Return (x, y) of the center of cell containing provided text 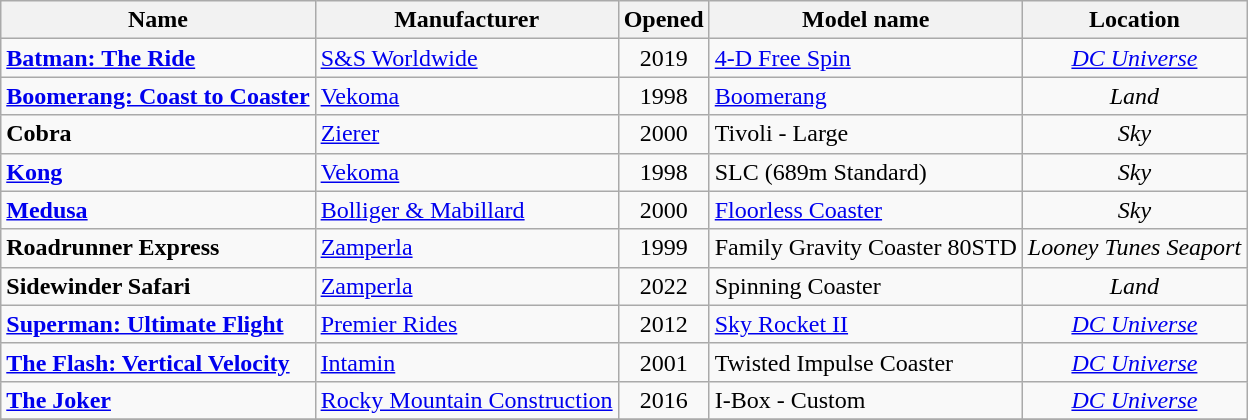
Sidewinder Safari (158, 286)
2012 (664, 324)
Superman: Ultimate Flight (158, 324)
Opened (664, 20)
The Flash: Vertical Velocity (158, 362)
2022 (664, 286)
Batman: The Ride (158, 58)
SLC (689m Standard) (866, 172)
Spinning Coaster (866, 286)
Family Gravity Coaster 80STD (866, 248)
Boomerang: Coast to Coaster (158, 96)
Kong (158, 172)
4-D Free Spin (866, 58)
Rocky Mountain Construction (466, 400)
Intamin (466, 362)
The Joker (158, 400)
Tivoli - Large (866, 134)
2001 (664, 362)
Name (158, 20)
Zierer (466, 134)
Cobra (158, 134)
Premier Rides (466, 324)
S&S Worldwide (466, 58)
2016 (664, 400)
Location (1134, 20)
Looney Tunes Seaport (1134, 248)
Floorless Coaster (866, 210)
Medusa (158, 210)
Manufacturer (466, 20)
Bolliger & Mabillard (466, 210)
Twisted Impulse Coaster (866, 362)
I-Box - Custom (866, 400)
Boomerang (866, 96)
Model name (866, 20)
1999 (664, 248)
Roadrunner Express (158, 248)
Sky Rocket II (866, 324)
2019 (664, 58)
